Extract the [X, Y] coordinate from the center of the cell holding the provided text.  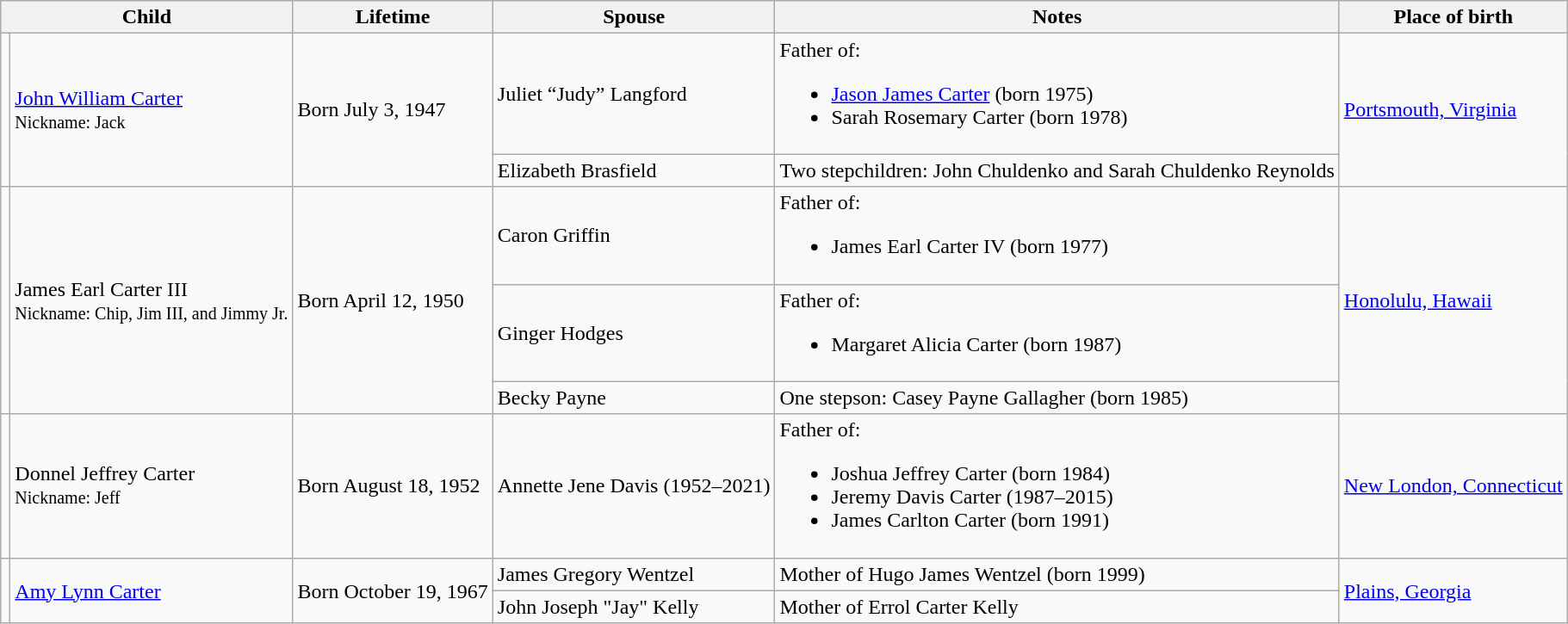
Annette Jene Davis (1952–2021) [634, 485]
James Earl Carter IIINickname: Chip, Jim III, and Jimmy Jr. [152, 300]
Notes [1057, 17]
Born April 12, 1950 [393, 300]
Father of:James Earl Carter IV (born 1977) [1057, 236]
Child [146, 17]
James Gregory Wentzel [634, 574]
Ginger Hodges [634, 332]
Born July 3, 1947 [393, 110]
Amy Lynn Carter [152, 590]
Father of:Margaret Alicia Carter (born 1987) [1057, 332]
Born October 19, 1967 [393, 590]
One stepson: Casey Payne Gallagher (born 1985) [1057, 398]
Mother of Errol Carter Kelly [1057, 607]
Plains, Georgia [1453, 590]
Father of:Joshua Jeffrey Carter (born 1984)Jeremy Davis Carter (1987–2015)James Carlton Carter (born 1991) [1057, 485]
Two stepchildren: John Chuldenko and Sarah Chuldenko Reynolds [1057, 170]
Spouse [634, 17]
Becky Payne [634, 398]
Caron Griffin [634, 236]
John Joseph "Jay" Kelly [634, 607]
Honolulu, Hawaii [1453, 300]
John William CarterNickname: Jack [152, 110]
Father of:Jason James Carter (born 1975)Sarah Rosemary Carter (born 1978) [1057, 94]
Born August 18, 1952 [393, 485]
Mother of Hugo James Wentzel (born 1999) [1057, 574]
Donnel Jeffrey CarterNickname: Jeff [152, 485]
Juliet “Judy” Langford [634, 94]
Place of birth [1453, 17]
New London, Connecticut [1453, 485]
Portsmouth, Virginia [1453, 110]
Lifetime [393, 17]
Elizabeth Brasfield [634, 170]
